Scan for the cell matching the given text and deliver its [x, y] coordinate at center. 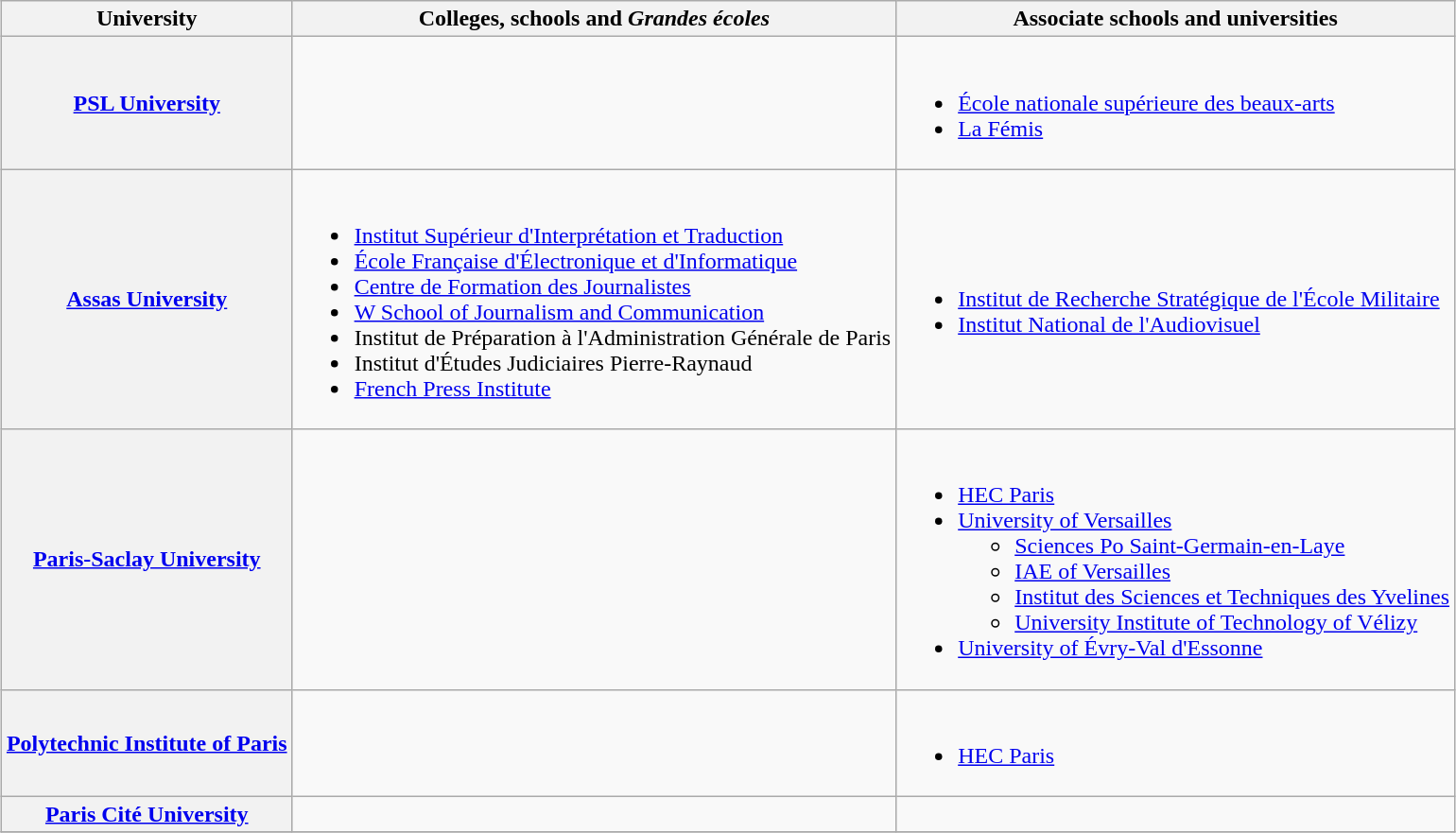
Assas University [147, 299]
Associate schools and universities [1176, 19]
University [147, 19]
HEC Paris [1176, 743]
Institut de Recherche Stratégique de l'École MilitaireInstitut National de l'Audiovisuel [1176, 299]
PSL University [147, 103]
École nationale supérieure des beaux-artsLa Fémis [1176, 103]
Colleges, schools and Grandes écoles [594, 19]
Polytechnic Institute of Paris [147, 743]
Paris Cité University [147, 814]
Paris-Saclay University [147, 560]
